Provide the [x, y] coordinate of the cell's center where the given text is located.  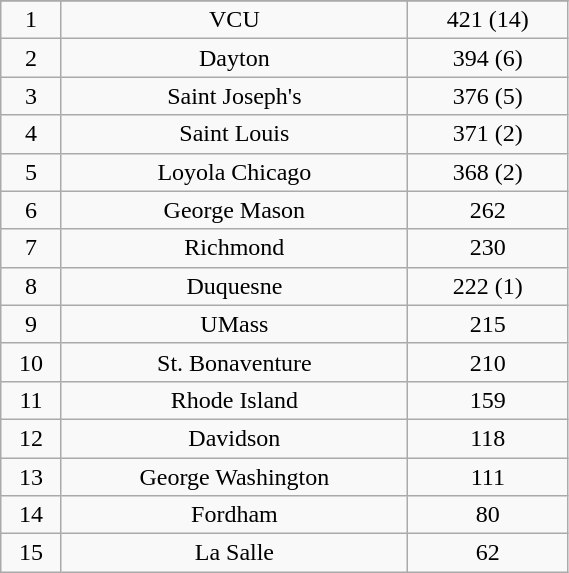
George Washington [234, 477]
St. Bonaventure [234, 362]
VCU [234, 20]
230 [488, 248]
368 (2) [488, 172]
376 (5) [488, 96]
La Salle [234, 553]
11 [31, 400]
Duquesne [234, 286]
2 [31, 58]
222 (1) [488, 286]
111 [488, 477]
14 [31, 515]
159 [488, 400]
8 [31, 286]
Fordham [234, 515]
George Mason [234, 210]
13 [31, 477]
394 (6) [488, 58]
15 [31, 553]
62 [488, 553]
Rhode Island [234, 400]
371 (2) [488, 134]
UMass [234, 324]
1 [31, 20]
4 [31, 134]
215 [488, 324]
262 [488, 210]
12 [31, 438]
5 [31, 172]
7 [31, 248]
421 (14) [488, 20]
Dayton [234, 58]
Davidson [234, 438]
3 [31, 96]
Loyola Chicago [234, 172]
10 [31, 362]
80 [488, 515]
118 [488, 438]
Saint Joseph's [234, 96]
9 [31, 324]
Richmond [234, 248]
6 [31, 210]
210 [488, 362]
Saint Louis [234, 134]
